Identify which cell holds the provided text, then report its (X, Y) central coordinate. 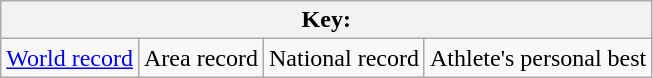
Area record (200, 58)
National record (344, 58)
Athlete's personal best (538, 58)
Key: (326, 20)
World record (70, 58)
